Output the (X, Y) coordinate of the center of the cell containing the given text.  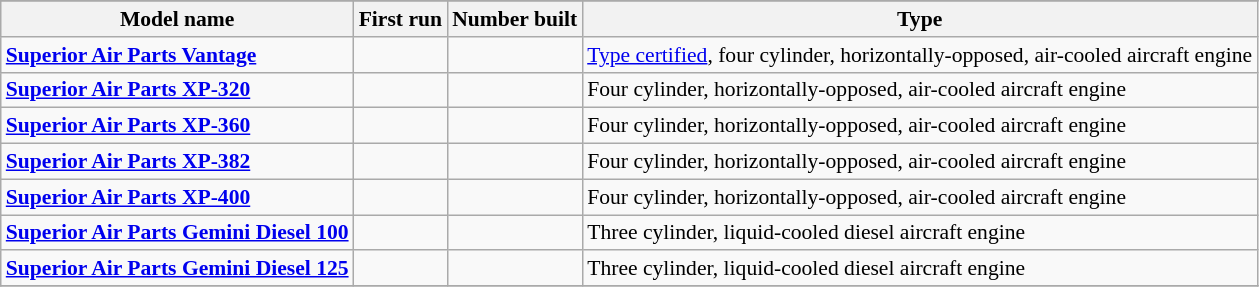
Superior Air Parts Vantage (178, 55)
Superior Air Parts XP-360 (178, 126)
Type certified, four cylinder, horizontally-opposed, air-cooled aircraft engine (920, 55)
Superior Air Parts Gemini Diesel 100 (178, 233)
Superior Air Parts XP-320 (178, 90)
Type (920, 19)
Number built (514, 19)
Superior Air Parts Gemini Diesel 125 (178, 269)
First run (400, 19)
Model name (178, 19)
Superior Air Parts XP-400 (178, 197)
Superior Air Parts XP-382 (178, 162)
